Return [x, y] of the center of cell containing provided text 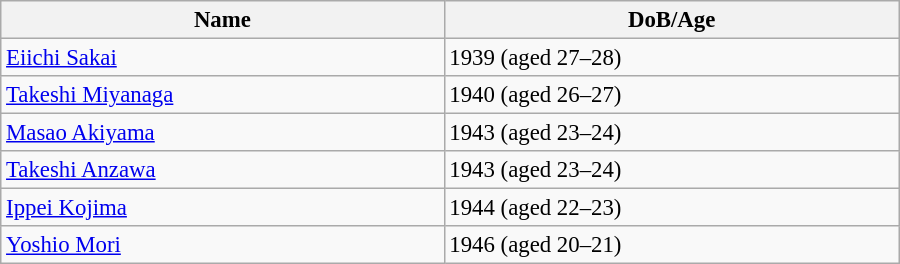
Yoshio Mori [222, 245]
1946 (aged 20–21) [672, 245]
Name [222, 20]
Masao Akiyama [222, 133]
Takeshi Anzawa [222, 170]
Takeshi Miyanaga [222, 95]
1940 (aged 26–27) [672, 95]
Ippei Kojima [222, 208]
DoB/Age [672, 20]
Eiichi Sakai [222, 58]
1939 (aged 27–28) [672, 58]
1944 (aged 22–23) [672, 208]
